Return the (X, Y) coordinate for the center point of the cell that contains the specified text.  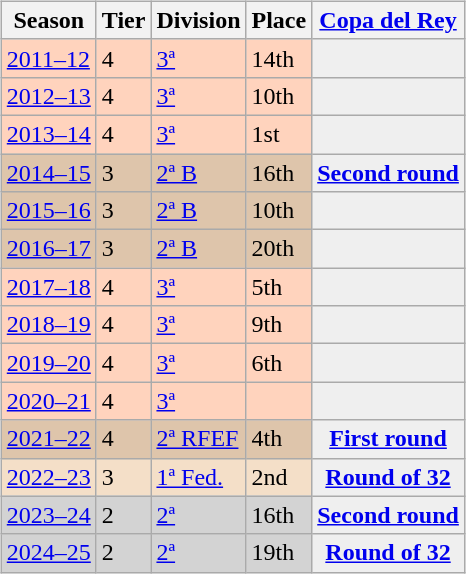
14th (279, 58)
2014–15 (48, 173)
Copa del Rey (388, 20)
2ª RFEF (198, 439)
2016–17 (48, 249)
9th (279, 325)
First round (388, 439)
5th (279, 287)
2011–12 (48, 58)
Season (48, 20)
2018–19 (48, 325)
2024–25 (48, 553)
2015–16 (48, 211)
4th (279, 439)
2021–22 (48, 439)
19th (279, 553)
1ª Fed. (198, 477)
6th (279, 363)
2013–14 (48, 134)
2022–23 (48, 477)
20th (279, 249)
2019–20 (48, 363)
2020–21 (48, 401)
2nd (279, 477)
Division (198, 20)
Place (279, 20)
1st (279, 134)
2023–24 (48, 515)
2017–18 (48, 287)
2012–13 (48, 96)
Tier (124, 20)
